Output the [X, Y] coordinate of the center of the cell containing the given text.  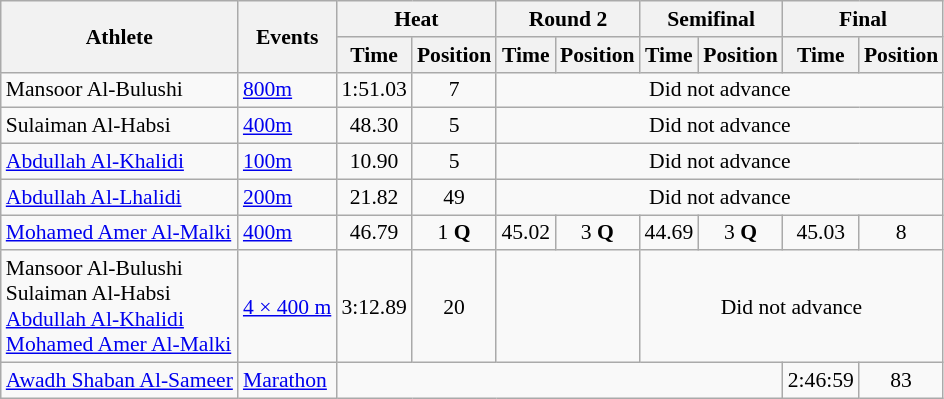
7 [454, 90]
2:46:59 [821, 381]
Awadh Shaban Al-Sameer [120, 381]
20 [454, 307]
49 [454, 197]
1:51.03 [374, 90]
Round 2 [568, 19]
200m [287, 197]
10.90 [374, 162]
48.30 [374, 126]
Mansoor Al-BulushiSulaiman Al-HabsiAbdullah Al-KhalidiMohamed Amer Al-Malki [120, 307]
45.02 [526, 233]
Events [287, 36]
Heat [416, 19]
Mohamed Amer Al-Malki [120, 233]
1 Q [454, 233]
Marathon [287, 381]
46.79 [374, 233]
Abdullah Al-Khalidi [120, 162]
Sulaiman Al-Habsi [120, 126]
21.82 [374, 197]
8 [901, 233]
100m [287, 162]
Final [864, 19]
Abdullah Al-Lhalidi [120, 197]
Mansoor Al-Bulushi [120, 90]
Semifinal [712, 19]
3:12.89 [374, 307]
45.03 [821, 233]
44.69 [670, 233]
83 [901, 381]
800m [287, 90]
Athlete [120, 36]
4 × 400 m [287, 307]
